Identify which cell holds the provided text, then report its (x, y) central coordinate. 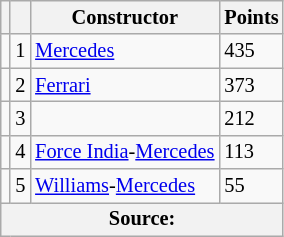
55 (251, 186)
2 (20, 85)
1 (20, 51)
Source: (142, 219)
5 (20, 186)
212 (251, 118)
Force India-Mercedes (124, 152)
Constructor (124, 17)
4 (20, 152)
Mercedes (124, 51)
Ferrari (124, 85)
3 (20, 118)
373 (251, 85)
113 (251, 152)
Williams-Mercedes (124, 186)
435 (251, 51)
Points (251, 17)
